Provide the [x, y] coordinate of the cell's center where the given text is located.  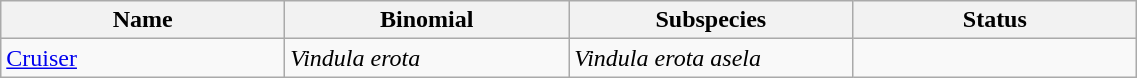
Status [995, 20]
Vindula erota [427, 58]
Vindula erota asela [711, 58]
Binomial [427, 20]
Cruiser [143, 58]
Subspecies [711, 20]
Name [143, 20]
